Locate the cell with the specified text and output its [x, y] center coordinate. 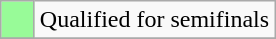
Qualified for semifinals [154, 20]
